Extract the [x, y] coordinate from the center of the cell holding the provided text.  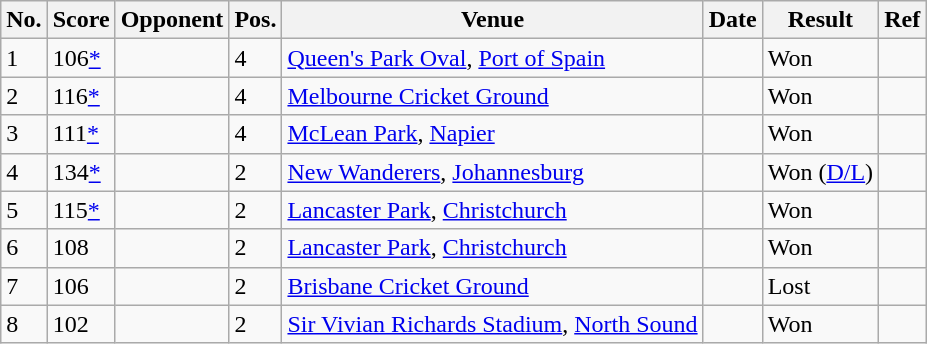
5 [24, 210]
8 [24, 324]
108 [81, 248]
115* [81, 210]
No. [24, 20]
Opponent [172, 20]
New Wanderers, Johannesburg [492, 172]
Sir Vivian Richards Stadium, North Sound [492, 324]
Brisbane Cricket Ground [492, 286]
Queen's Park Oval, Port of Spain [492, 58]
Result [820, 20]
134* [81, 172]
106* [81, 58]
106 [81, 286]
102 [81, 324]
1 [24, 58]
Melbourne Cricket Ground [492, 96]
Pos. [256, 20]
Date [732, 20]
Ref [902, 20]
Won (D/L) [820, 172]
111* [81, 134]
Lost [820, 286]
6 [24, 248]
116* [81, 96]
7 [24, 286]
McLean Park, Napier [492, 134]
Score [81, 20]
3 [24, 134]
Venue [492, 20]
